Find where the given text appears and provide that cell's center as [x, y] coordinate. 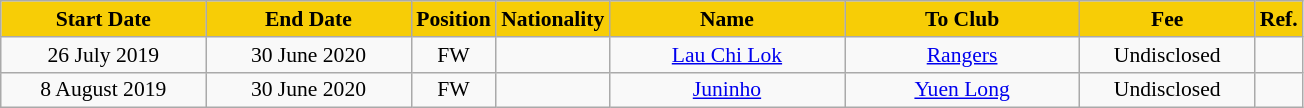
Name [726, 19]
Fee [1168, 19]
Juninho [726, 90]
26 July 2019 [104, 55]
Position [454, 19]
To Club [962, 19]
Nationality [552, 19]
Rangers [962, 55]
End Date [308, 19]
Yuen Long [962, 90]
Start Date [104, 19]
Lau Chi Lok [726, 55]
Ref. [1279, 19]
8 August 2019 [104, 90]
